Capture the cell that displays the provided text and extract its (x, y) central coordinate. 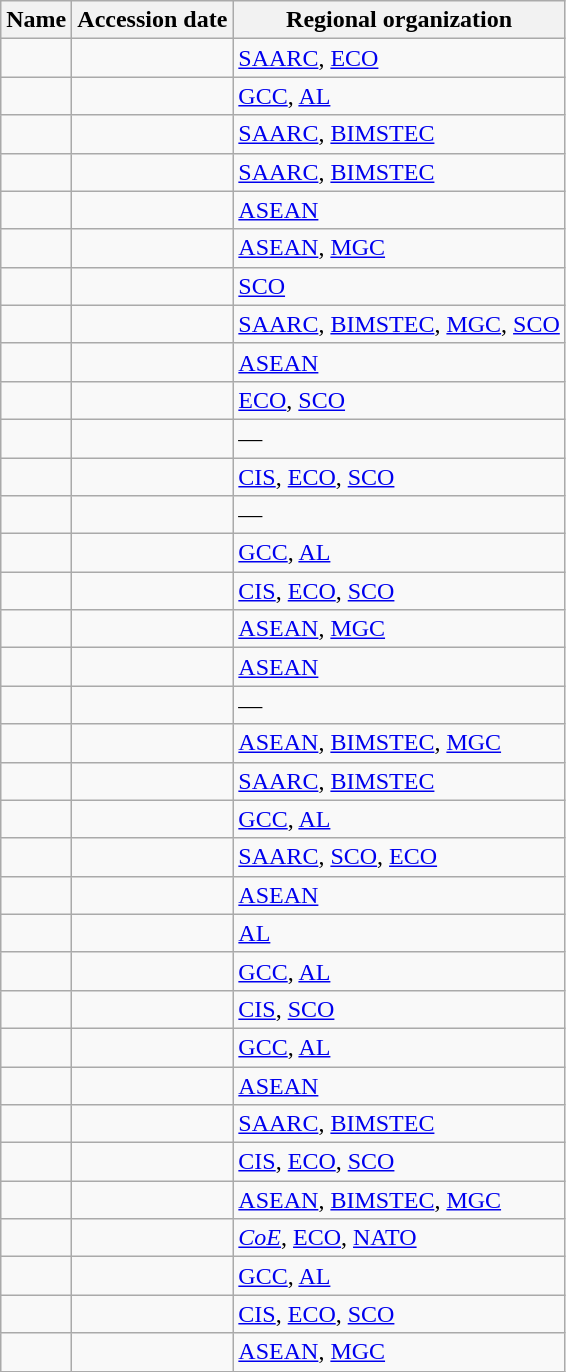
Name (36, 20)
SCO (399, 286)
SAARC, BIMSTEC, MGC, SCO (399, 324)
CIS, SCO (399, 1009)
Accession date (152, 20)
Regional organization (399, 20)
CoE, ECO, NATO (399, 1238)
ECO, SCO (399, 400)
SAARC, SCO, ECO (399, 857)
AL (399, 933)
SAARC, ECO (399, 58)
